Return the (X, Y) coordinate for the center point of the cell that contains the specified text.  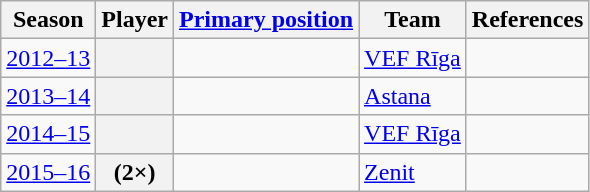
References (528, 20)
Season (48, 20)
(2×) (135, 172)
2014–15 (48, 134)
Primary position (266, 20)
Team (413, 20)
2013–14 (48, 96)
Astana (413, 96)
2012–13 (48, 58)
Player (135, 20)
2015–16 (48, 172)
Zenit (413, 172)
